Find where the given text appears and provide that cell's center as (X, Y) coordinate. 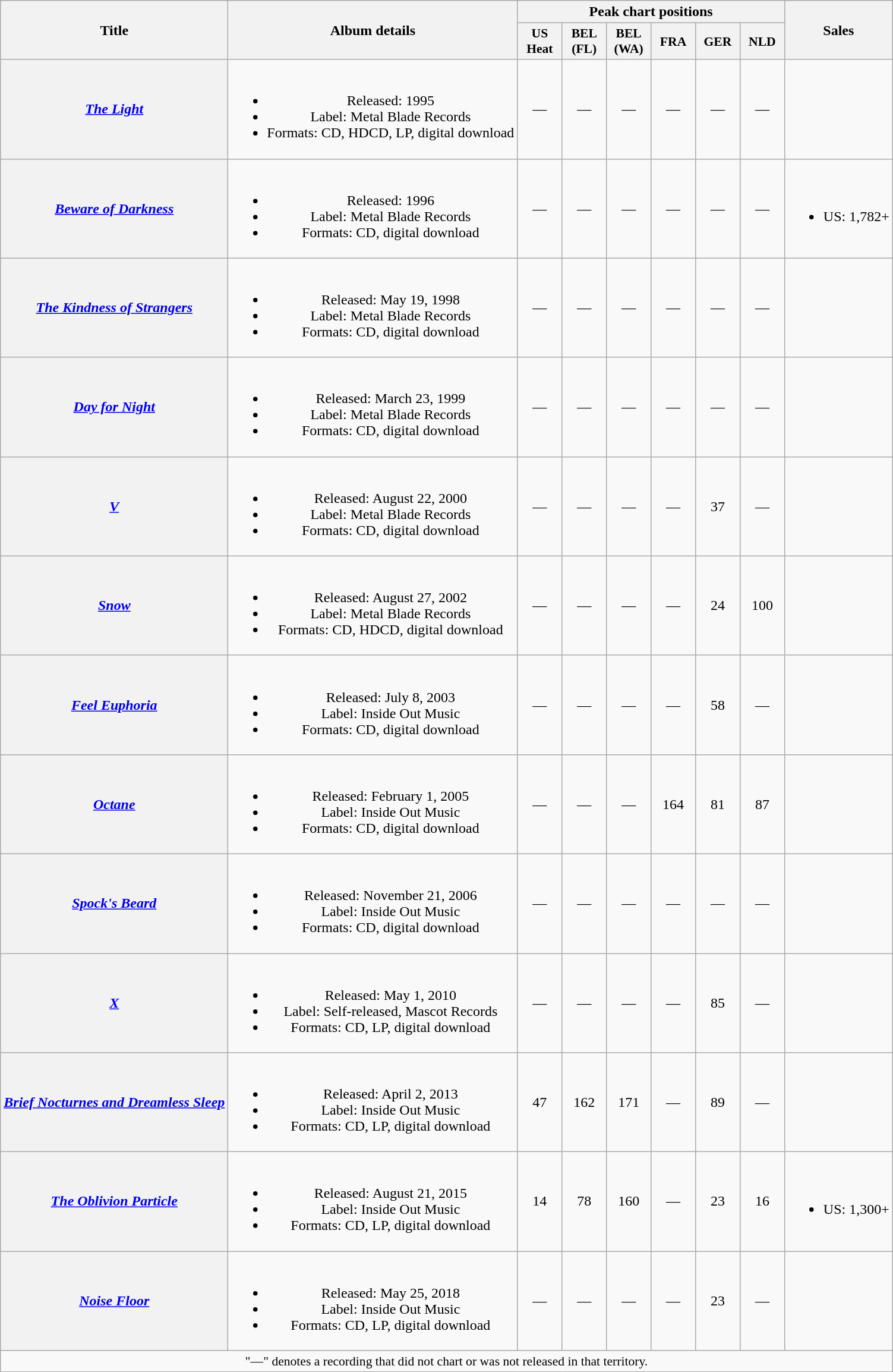
Released: August 27, 2002Label: Metal Blade RecordsFormats: CD, HDCD, digital download (373, 605)
Day for Night (114, 407)
Brief Nocturnes and Dreamless Sleep (114, 1102)
US Heat (539, 42)
37 (718, 506)
GER (718, 42)
160 (629, 1202)
Released: March 23, 1999Label: Metal Blade RecordsFormats: CD, digital download (373, 407)
Released: August 22, 2000Label: Metal Blade RecordsFormats: CD, digital download (373, 506)
Beware of Darkness (114, 208)
162 (585, 1102)
Released: November 21, 2006Label: Inside Out MusicFormats: CD, digital download (373, 904)
78 (585, 1202)
81 (718, 804)
89 (718, 1102)
100 (762, 605)
US: 1,782+ (838, 208)
BEL (WA) (629, 42)
X (114, 1003)
24 (718, 605)
Sales (838, 30)
Released: 1995Label: Metal Blade RecordsFormats: CD, HDCD, LP, digital download (373, 109)
Noise Floor (114, 1301)
FRA (674, 42)
V (114, 506)
Released: 1996Label: Metal Blade RecordsFormats: CD, digital download (373, 208)
US: 1,300+ (838, 1202)
NLD (762, 42)
Peak chart positions (651, 12)
Released: May 25, 2018Label: Inside Out MusicFormats: CD, LP, digital download (373, 1301)
Released: May 19, 1998Label: Metal Blade RecordsFormats: CD, digital download (373, 308)
Feel Euphoria (114, 705)
BEL (FL) (585, 42)
Album details (373, 30)
47 (539, 1102)
Spock's Beard (114, 904)
Snow (114, 605)
The Kindness of Strangers (114, 308)
87 (762, 804)
Released: May 1, 2010Label: Self-released, Mascot RecordsFormats: CD, LP, digital download (373, 1003)
The Light (114, 109)
85 (718, 1003)
14 (539, 1202)
171 (629, 1102)
Released: April 2, 2013Label: Inside Out MusicFormats: CD, LP, digital download (373, 1102)
"—" denotes a recording that did not chart or was not released in that territory. (447, 1361)
58 (718, 705)
164 (674, 804)
Released: July 8, 2003Label: Inside Out MusicFormats: CD, digital download (373, 705)
Released: February 1, 2005Label: Inside Out MusicFormats: CD, digital download (373, 804)
16 (762, 1202)
Octane (114, 804)
Title (114, 30)
The Oblivion Particle (114, 1202)
Released: August 21, 2015Label: Inside Out MusicFormats: CD, LP, digital download (373, 1202)
